Return [X, Y] of the center of cell containing provided text 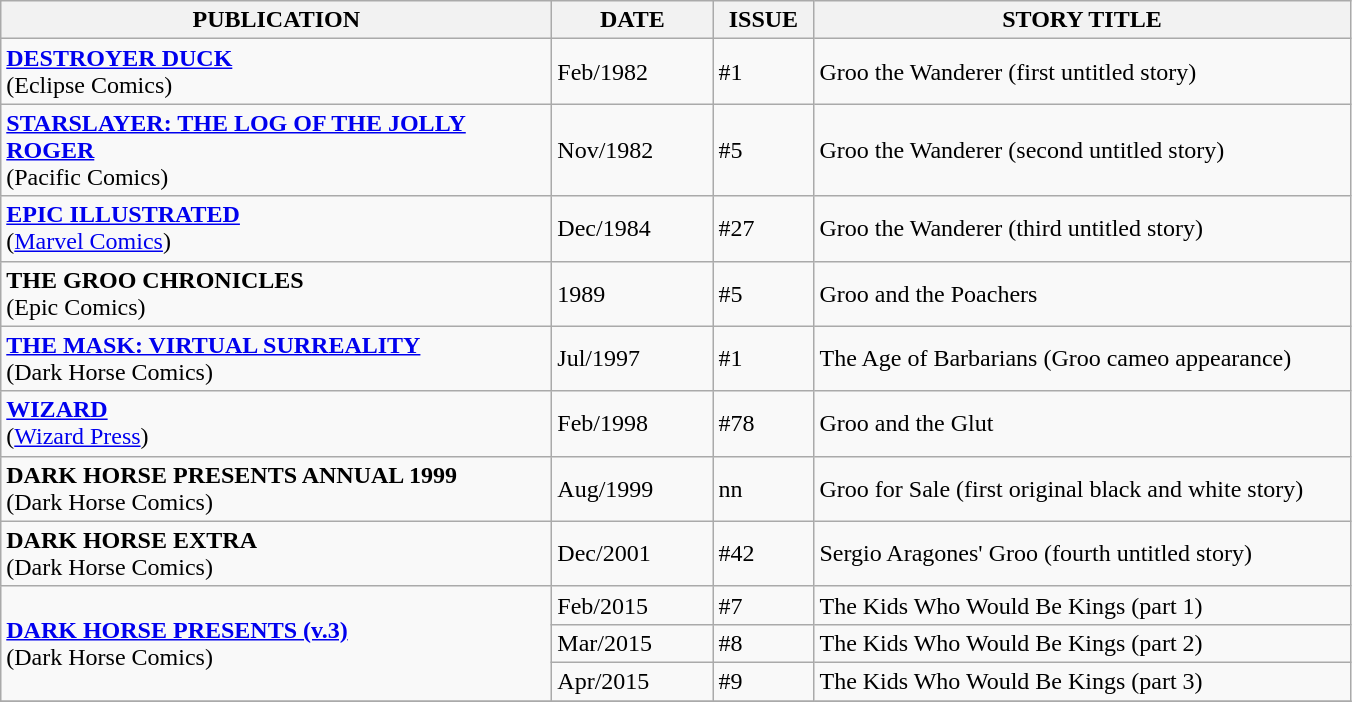
Dec/1984 [632, 228]
Jul/1997 [632, 358]
#78 [764, 424]
The Age of Barbarians (Groo cameo appearance) [1082, 358]
Mar/2015 [632, 643]
Feb/1998 [632, 424]
Groo the Wanderer (third untitled story) [1082, 228]
Groo the Wanderer (second untitled story) [1082, 150]
Groo the Wanderer (first untitled story) [1082, 72]
DARK HORSE PRESENTS (v.3)(Dark Horse Comics) [276, 643]
Feb/1982 [632, 72]
Apr/2015 [632, 681]
EPIC ILLUSTRATED(Marvel Comics) [276, 228]
nn [764, 488]
STORY TITLE [1082, 20]
The Kids Who Would Be Kings (part 3) [1082, 681]
The Kids Who Would Be Kings (part 1) [1082, 605]
DATE [632, 20]
Groo for Sale (first original black and white story) [1082, 488]
Groo and the Glut [1082, 424]
PUBLICATION [276, 20]
Aug/1999 [632, 488]
1989 [632, 294]
WIZARD(Wizard Press) [276, 424]
Sergio Aragones' Groo (fourth untitled story) [1082, 554]
#9 [764, 681]
Nov/1982 [632, 150]
#8 [764, 643]
Feb/2015 [632, 605]
THE MASK: VIRTUAL SURREALITY(Dark Horse Comics) [276, 358]
ISSUE [764, 20]
DESTROYER DUCK(Eclipse Comics) [276, 72]
STARSLAYER: THE LOG OF THE JOLLY ROGER(Pacific Comics) [276, 150]
#27 [764, 228]
DARK HORSE EXTRA(Dark Horse Comics) [276, 554]
DARK HORSE PRESENTS ANNUAL 1999(Dark Horse Comics) [276, 488]
#42 [764, 554]
THE GROO CHRONICLES(Epic Comics) [276, 294]
The Kids Who Would Be Kings (part 2) [1082, 643]
Dec/2001 [632, 554]
#7 [764, 605]
Groo and the Poachers [1082, 294]
